Provide the (X, Y) coordinate of the cell's center where the given text is located.  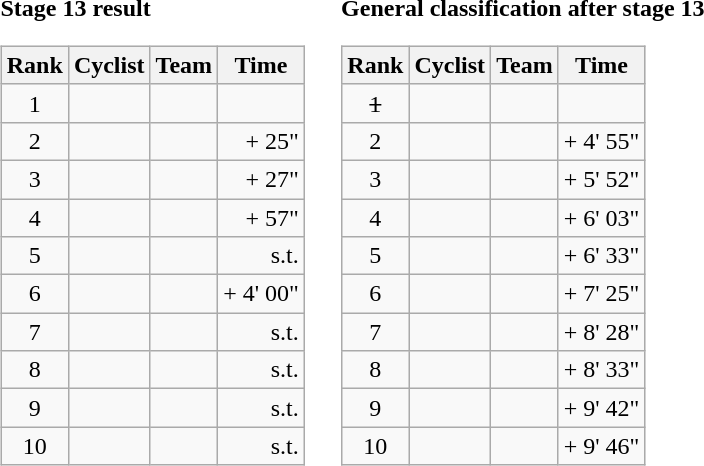
+ 57" (262, 217)
+ 7' 25" (602, 294)
+ 5' 52" (602, 179)
+ 25" (262, 141)
+ 6' 33" (602, 256)
+ 9' 42" (602, 408)
+ 8' 28" (602, 332)
+ 9' 46" (602, 446)
+ 4' 55" (602, 141)
+ 6' 03" (602, 217)
+ 4' 00" (262, 294)
+ 27" (262, 179)
+ 8' 33" (602, 370)
